Capture the cell that displays the provided text and extract its [X, Y] central coordinate. 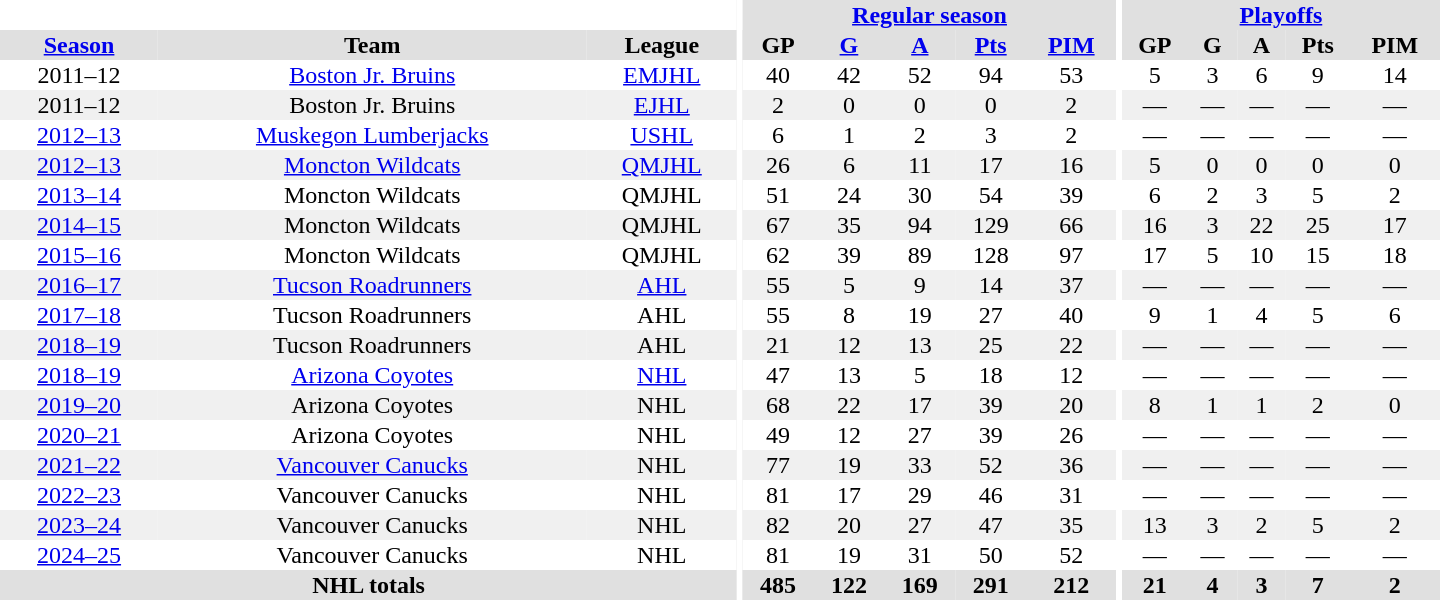
2023–24 [79, 525]
2021–22 [79, 465]
212 [1071, 585]
33 [920, 465]
54 [990, 195]
NHL totals [368, 585]
15 [1318, 255]
62 [778, 255]
Playoffs [1281, 15]
2022–23 [79, 495]
68 [778, 405]
USHL [662, 135]
2014–15 [79, 225]
Team [372, 45]
53 [1071, 75]
24 [850, 195]
2017–18 [79, 315]
EMJHL [662, 75]
122 [850, 585]
2024–25 [79, 555]
169 [920, 585]
82 [778, 525]
89 [920, 255]
50 [990, 555]
485 [778, 585]
2013–14 [79, 195]
EJHL [662, 105]
Regular season [930, 15]
42 [850, 75]
Muskegon Lumberjacks [372, 135]
49 [778, 435]
2020–21 [79, 435]
77 [778, 465]
36 [1071, 465]
66 [1071, 225]
League [662, 45]
2016–17 [79, 285]
67 [778, 225]
Season [79, 45]
128 [990, 255]
46 [990, 495]
11 [920, 165]
29 [920, 495]
37 [1071, 285]
97 [1071, 255]
10 [1262, 255]
30 [920, 195]
51 [778, 195]
2015–16 [79, 255]
291 [990, 585]
129 [990, 225]
7 [1318, 585]
2019–20 [79, 405]
